Extract the [x, y] coordinate from the center of the cell holding the provided text.  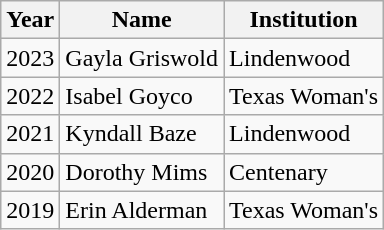
2022 [30, 96]
2020 [30, 172]
2019 [30, 210]
Year [30, 20]
Centenary [304, 172]
Institution [304, 20]
Name [142, 20]
2021 [30, 134]
Gayla Griswold [142, 58]
Kyndall Baze [142, 134]
Dorothy Mims [142, 172]
2023 [30, 58]
Isabel Goyco [142, 96]
Erin Alderman [142, 210]
